Search for the cell housing the specified text and yield its (x, y) center coordinate. 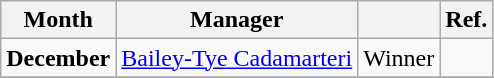
Manager (237, 20)
Winner (399, 58)
Ref. (466, 20)
Month (58, 20)
December (58, 58)
Bailey-Tye Cadamarteri (237, 58)
